Return (X, Y) of the center of cell containing provided text 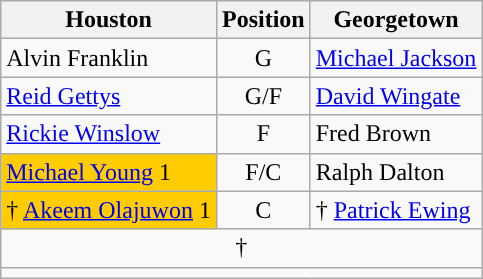
F/C (263, 172)
Reid Gettys (109, 96)
G (263, 58)
David Wingate (396, 96)
Alvin Franklin (109, 58)
† Akeem Olajuwon 1 (109, 210)
Michael Jackson (396, 58)
Rickie Winslow (109, 134)
Fred Brown (396, 134)
Ralph Dalton (396, 172)
† (242, 248)
Position (263, 20)
G/F (263, 96)
Houston (109, 20)
C (263, 210)
Georgetown (396, 20)
F (263, 134)
† Patrick Ewing (396, 210)
Michael Young 1 (109, 172)
